Determine the (x, y) coordinate at the center of the cell enclosing the given text.  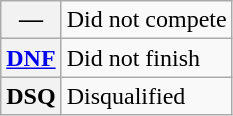
Did not compete (146, 20)
DSQ (31, 96)
— (31, 20)
Did not finish (146, 58)
Disqualified (146, 96)
DNF (31, 58)
